Detect which cell encompasses the target text, then output its (X, Y) center coordinate. 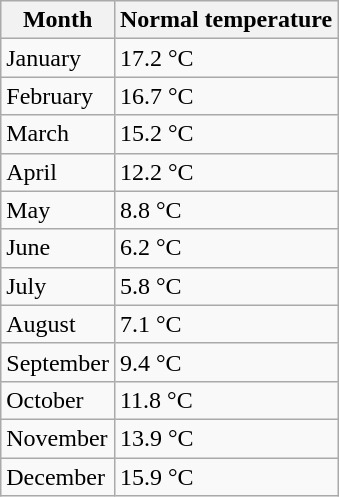
December (58, 477)
9.4 °C (226, 362)
15.9 °C (226, 477)
16.7 °C (226, 96)
November (58, 438)
13.9 °C (226, 438)
6.2 °C (226, 248)
October (58, 400)
11.8 °C (226, 400)
June (58, 248)
September (58, 362)
July (58, 286)
17.2 °C (226, 58)
February (58, 96)
8.8 °C (226, 210)
15.2 °C (226, 134)
Normal temperature (226, 20)
5.8 °C (226, 286)
7.1 °C (226, 324)
12.2 °C (226, 172)
April (58, 172)
March (58, 134)
January (58, 58)
May (58, 210)
August (58, 324)
Month (58, 20)
